Return (x, y) of the center of cell containing provided text 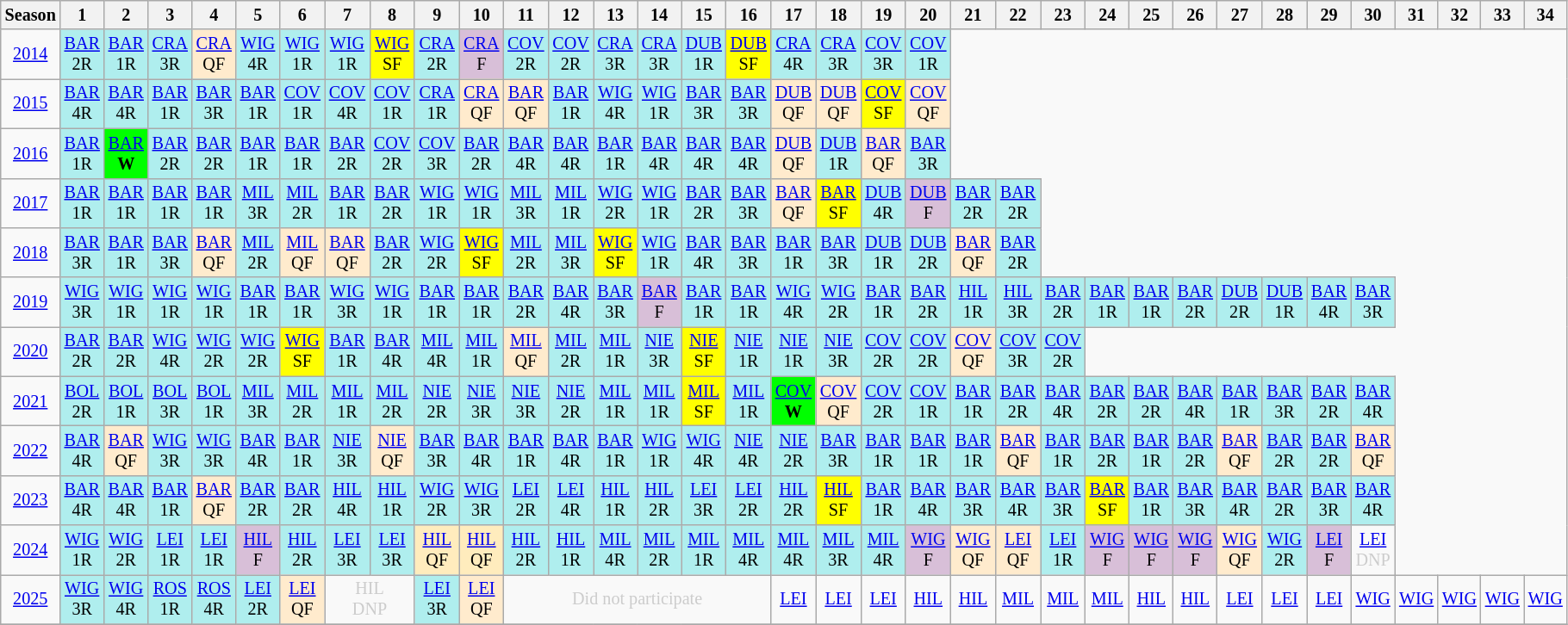
3 (171, 15)
1 (83, 15)
32 (1459, 15)
19 (883, 15)
2016 (31, 153)
17 (793, 15)
2019 (31, 302)
2017 (31, 203)
5 (258, 15)
30 (1373, 15)
22 (1017, 15)
26 (1196, 15)
DUBSF (749, 54)
LEI4R (570, 500)
9 (437, 15)
Did not participate (638, 600)
LEIDNP (1373, 550)
2021 (31, 401)
8 (392, 15)
12 (570, 15)
BOL2R (83, 401)
DUBF (928, 203)
29 (1328, 15)
NIESF (704, 352)
23 (1063, 15)
27 (1240, 15)
CRA2R (437, 54)
20 (928, 15)
2020 (31, 352)
HILDNP (370, 600)
HIL3R (1017, 302)
10 (481, 15)
MILSF (704, 401)
CRA1R (437, 104)
7 (347, 15)
4 (214, 15)
ROS1R (171, 600)
2014 (31, 54)
COV4R (347, 104)
BARF (660, 302)
COVW (793, 401)
HILF (258, 550)
18 (838, 15)
ROS4R (214, 600)
13 (615, 15)
2022 (31, 451)
15 (704, 15)
11 (526, 15)
CRAF (481, 54)
BOL3R (171, 401)
HILSF (838, 500)
COVSF (883, 104)
16 (749, 15)
2018 (31, 253)
HIL4R (347, 500)
34 (1546, 15)
NIEQF (392, 451)
21 (973, 15)
DUB4R (883, 203)
33 (1503, 15)
2025 (31, 600)
31 (1416, 15)
2015 (31, 104)
BARW (126, 153)
14 (660, 15)
25 (1151, 15)
2 (126, 15)
6 (302, 15)
2023 (31, 500)
CRA4R (793, 54)
Season (31, 15)
NIE4R (749, 451)
24 (1108, 15)
2024 (31, 550)
LEIF (1328, 550)
28 (1285, 15)
